For the text-containing cell, return its midpoint in (x, y) coordinate format. 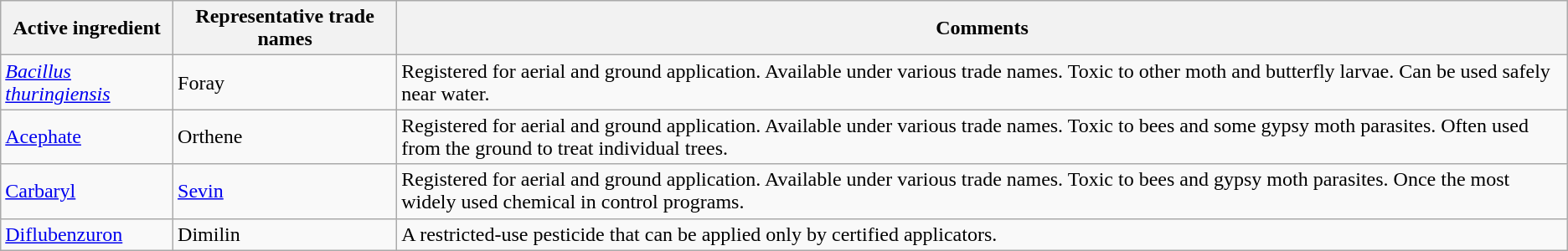
Carbaryl (87, 191)
Bacillus thuringiensis (87, 82)
Active ingredient (87, 28)
Dimilin (285, 234)
Diflubenzuron (87, 234)
Comments (983, 28)
Foray (285, 82)
Sevin (285, 191)
Representative trade names (285, 28)
Acephate (87, 137)
Orthene (285, 137)
A restricted-use pesticide that can be applied only by certified applicators. (983, 234)
